From the cell containing the given text, extract its center point as [x, y] coordinate. 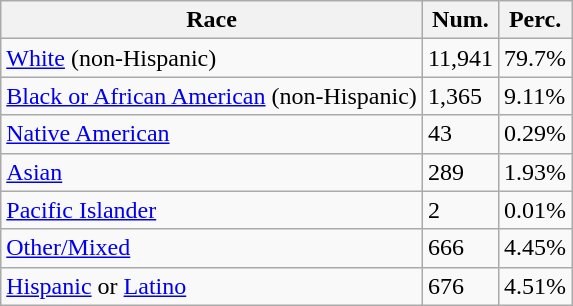
Race [212, 20]
Black or African American (non-Hispanic) [212, 96]
Other/Mixed [212, 248]
Hispanic or Latino [212, 286]
0.01% [536, 210]
9.11% [536, 96]
4.51% [536, 286]
2 [460, 210]
11,941 [460, 58]
Num. [460, 20]
666 [460, 248]
Perc. [536, 20]
1.93% [536, 172]
1,365 [460, 96]
79.7% [536, 58]
43 [460, 134]
Native American [212, 134]
0.29% [536, 134]
676 [460, 286]
Pacific Islander [212, 210]
289 [460, 172]
White (non-Hispanic) [212, 58]
Asian [212, 172]
4.45% [536, 248]
